Find where the given text appears and provide that cell's center as [x, y] coordinate. 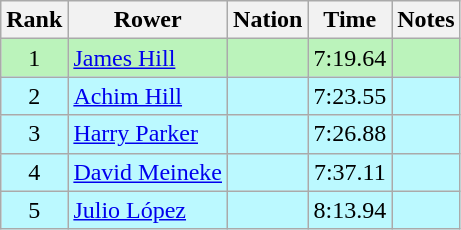
Harry Parker [148, 134]
7:19.64 [350, 58]
Nation [268, 20]
7:37.11 [350, 172]
Julio López [148, 210]
Rank [34, 20]
3 [34, 134]
5 [34, 210]
Time [350, 20]
2 [34, 96]
Achim Hill [148, 96]
David Meineke [148, 172]
Rower [148, 20]
4 [34, 172]
Notes [426, 20]
1 [34, 58]
8:13.94 [350, 210]
7:23.55 [350, 96]
James Hill [148, 58]
7:26.88 [350, 134]
